Output the [X, Y] coordinate of the center of the cell containing the given text.  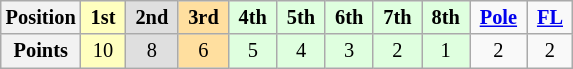
6th [349, 17]
Pole [498, 17]
1st [104, 17]
FL [550, 17]
3rd [203, 17]
10 [104, 51]
8 [152, 51]
1 [446, 51]
5th [301, 17]
Points [41, 51]
Position [41, 17]
3 [349, 51]
4 [301, 51]
4th [253, 17]
8th [446, 17]
6 [203, 51]
5 [253, 51]
7th [397, 17]
2nd [152, 17]
